Identify which cell holds the provided text, then report its [X, Y] central coordinate. 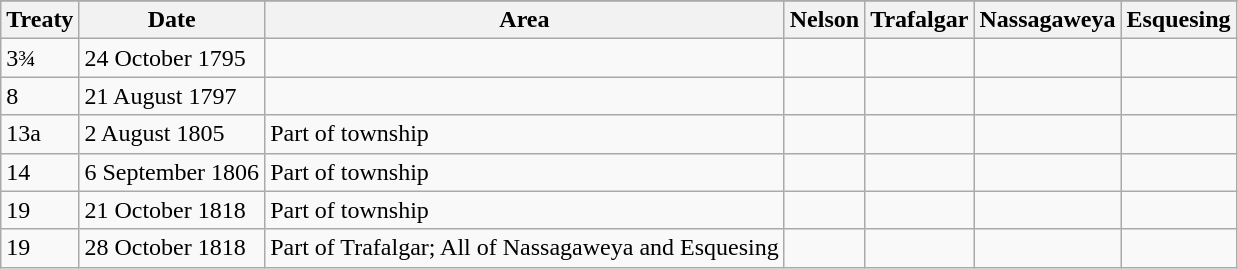
21 October 1818 [172, 210]
Treaty [40, 20]
2 August 1805 [172, 134]
6 September 1806 [172, 172]
3¾ [40, 58]
Area [525, 20]
24 October 1795 [172, 58]
Date [172, 20]
Nelson [824, 20]
Trafalgar [920, 20]
Part of Trafalgar; All of Nassagaweya and Esquesing [525, 248]
Nassagaweya [1048, 20]
13a [40, 134]
14 [40, 172]
21 August 1797 [172, 96]
Esquesing [1178, 20]
28 October 1818 [172, 248]
8 [40, 96]
